Return [x, y] of the center of cell containing provided text 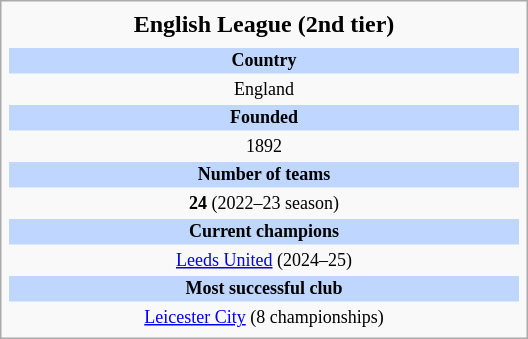
Current champions [264, 232]
Country [264, 61]
Founded [264, 118]
Most successful club [264, 289]
England [264, 90]
English League (2nd tier) [264, 24]
24 (2022–23 season) [264, 204]
Leeds United (2024–25) [264, 261]
Leicester City (8 championships) [264, 318]
Number of teams [264, 175]
1892 [264, 147]
